Return [x, y] of the center of cell containing provided text 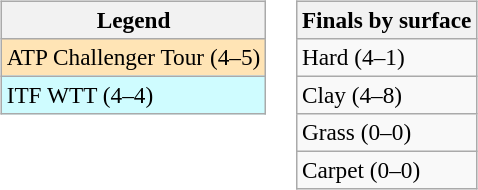
Finals by surface [387, 20]
Legend [133, 20]
Clay (4–8) [387, 95]
Hard (4–1) [387, 57]
Carpet (0–0) [387, 171]
ITF WTT (4–4) [133, 95]
Grass (0–0) [387, 133]
ATP Challenger Tour (4–5) [133, 57]
